Capture the cell that displays the provided text and extract its [x, y] central coordinate. 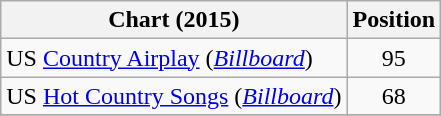
US Country Airplay (Billboard) [174, 58]
68 [394, 96]
Position [394, 20]
95 [394, 58]
Chart (2015) [174, 20]
US Hot Country Songs (Billboard) [174, 96]
